Search for the cell housing the specified text and yield its (X, Y) center coordinate. 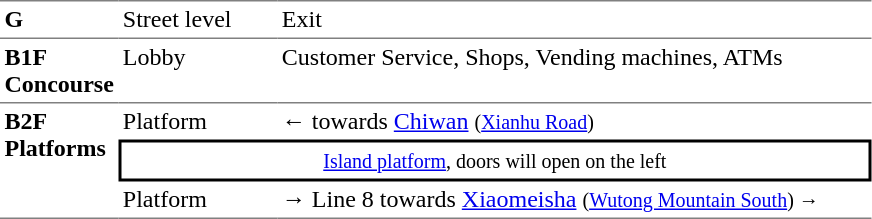
← towards Chiwan (Xianhu Road) (574, 122)
Exit (574, 19)
B1FConcourse (59, 71)
Street level (198, 19)
G (59, 19)
Lobby (198, 71)
Island platform, doors will open on the left (494, 161)
Platform (198, 122)
Customer Service, Shops, Vending machines, ATMs (574, 71)
